Identify which cell holds the provided text, then report its (x, y) central coordinate. 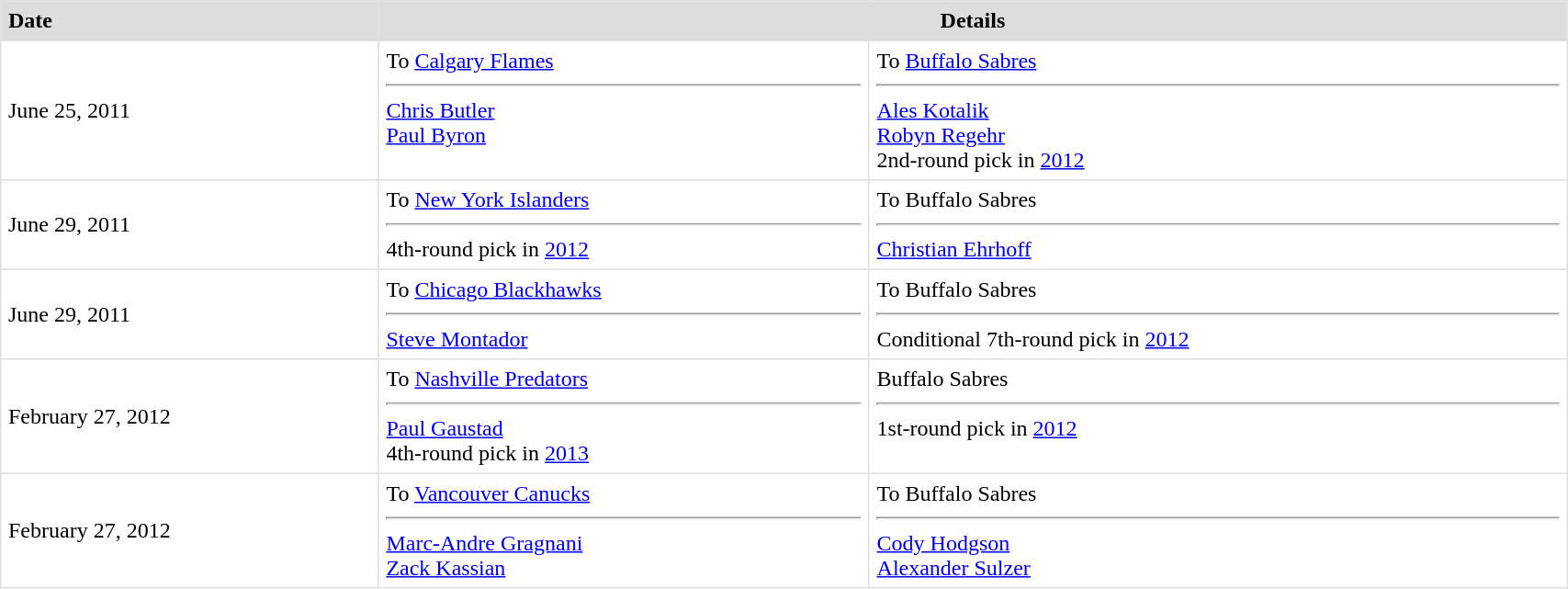
Date (189, 21)
To Buffalo SabresConditional 7th-round pick in 2012 (1218, 314)
To New York Islanders4th-round pick in 2012 (624, 225)
Details (972, 21)
To Nashville PredatorsPaul Gaustad4th-round pick in 2013 (624, 416)
To Vancouver CanucksMarc-Andre GragnaniZack Kassian (624, 530)
To Buffalo SabresCody HodgsonAlexander Sulzer (1218, 530)
Buffalo Sabres1st-round pick in 2012 (1218, 416)
To Chicago BlackhawksSteve Montador (624, 314)
To Buffalo Sabres Ales KotalikRobyn Regehr2nd-round pick in 2012 (1218, 110)
To Calgary Flames Chris ButlerPaul Byron (624, 110)
To Buffalo SabresChristian Ehrhoff (1218, 225)
June 25, 2011 (189, 110)
